Capture the cell that displays the provided text and extract its [X, Y] central coordinate. 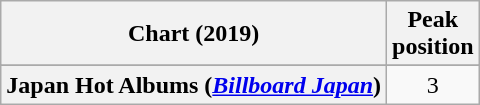
Chart (2019) [194, 34]
3 [433, 85]
Peakposition [433, 34]
Japan Hot Albums (Billboard Japan) [194, 85]
